For the text-containing cell, return its midpoint in (X, Y) coordinate format. 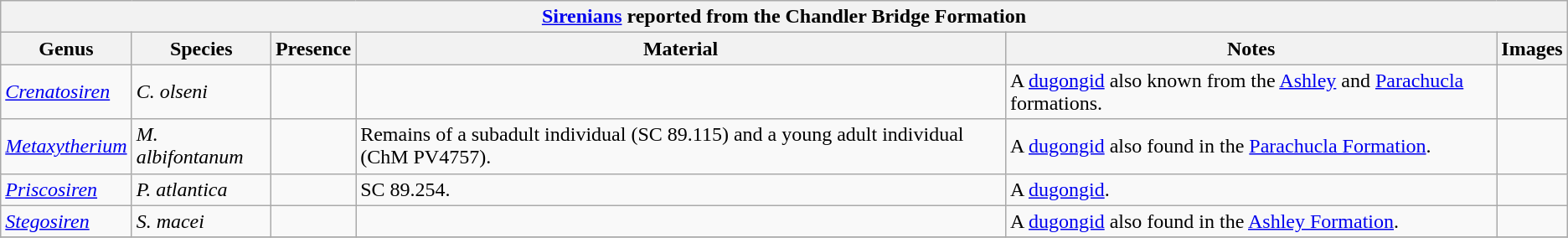
M. albifontanum (201, 146)
Species (201, 49)
Presence (313, 49)
Crenatosiren (66, 92)
Remains of a subadult individual (SC 89.115) and a young adult individual (ChM PV4757). (681, 146)
Notes (1251, 49)
S. macei (201, 221)
C. olseni (201, 92)
Priscosiren (66, 189)
A dugongid also found in the Parachucla Formation. (1251, 146)
Genus (66, 49)
Stegosiren (66, 221)
A dugongid. (1251, 189)
P. atlantica (201, 189)
A dugongid also found in the Ashley Formation. (1251, 221)
SC 89.254. (681, 189)
A dugongid also known from the Ashley and Parachucla formations. (1251, 92)
Material (681, 49)
Sirenians reported from the Chandler Bridge Formation (784, 17)
Metaxytherium (66, 146)
Images (1532, 49)
